Detect which cell encompasses the target text, then output its (x, y) center coordinate. 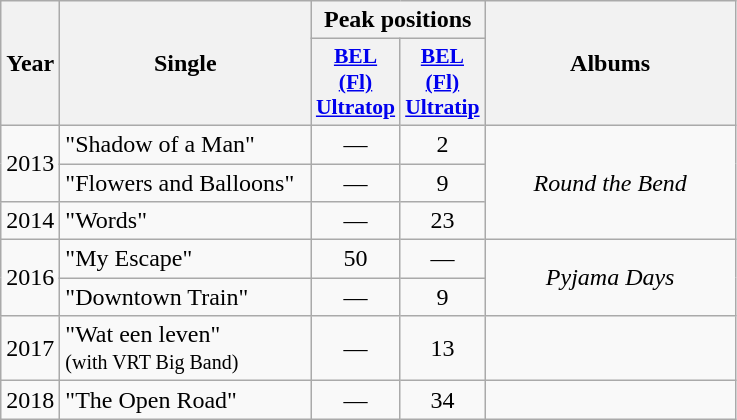
2017 (30, 348)
"Words" (186, 221)
Peak positions (398, 20)
34 (442, 400)
2013 (30, 163)
2014 (30, 221)
BEL (Fl)Ultratip (442, 82)
2 (442, 144)
BEL (Fl)Ultratop (356, 82)
"My Escape" (186, 259)
"Wat een leven"(with VRT Big Band) (186, 348)
13 (442, 348)
Year (30, 64)
Single (186, 64)
50 (356, 259)
"Downtown Train" (186, 297)
"The Open Road" (186, 400)
Round the Bend (610, 182)
2016 (30, 278)
"Flowers and Balloons" (186, 183)
Pyjama Days (610, 278)
Albums (610, 64)
2018 (30, 400)
"Shadow of a Man" (186, 144)
23 (442, 221)
